From the cell containing the given text, extract its center point as [X, Y] coordinate. 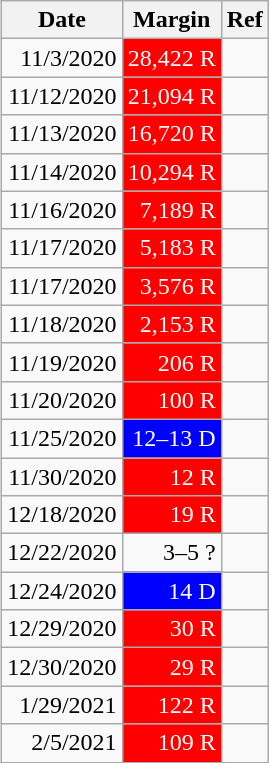
Ref [244, 20]
11/13/2020 [62, 134]
11/16/2020 [62, 210]
12/29/2020 [62, 629]
29 R [172, 667]
14 D [172, 591]
122 R [172, 705]
12/18/2020 [62, 515]
28,422 R [172, 58]
109 R [172, 743]
7,189 R [172, 210]
1/29/2021 [62, 705]
21,094 R [172, 96]
11/3/2020 [62, 58]
12/30/2020 [62, 667]
5,183 R [172, 248]
11/25/2020 [62, 438]
3,576 R [172, 286]
11/14/2020 [62, 172]
12 R [172, 477]
2/5/2021 [62, 743]
16,720 R [172, 134]
12/24/2020 [62, 591]
Date [62, 20]
19 R [172, 515]
206 R [172, 362]
11/12/2020 [62, 96]
2,153 R [172, 324]
100 R [172, 400]
11/18/2020 [62, 324]
11/20/2020 [62, 400]
30 R [172, 629]
Margin [172, 20]
11/19/2020 [62, 362]
12/22/2020 [62, 553]
11/30/2020 [62, 477]
3–5 ? [172, 553]
10,294 R [172, 172]
12–13 D [172, 438]
